Return the [x, y] coordinate for the center point of the cell that contains the specified text.  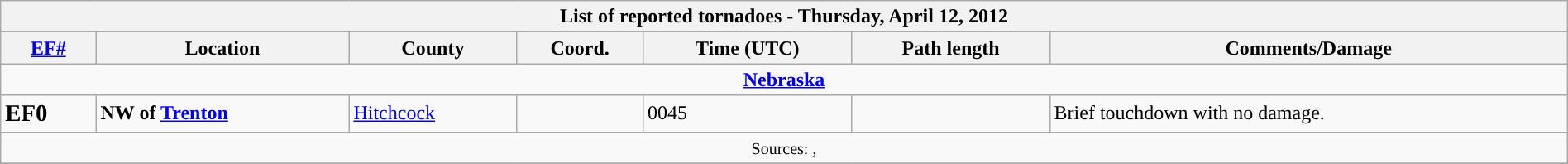
Sources: , [784, 147]
Nebraska [784, 80]
EF0 [48, 113]
NW of Trenton [222, 113]
Time (UTC) [748, 48]
Hitchcock [433, 113]
Location [222, 48]
Coord. [580, 48]
0045 [748, 113]
EF# [48, 48]
Comments/Damage [1308, 48]
County [433, 48]
Brief touchdown with no damage. [1308, 113]
Path length [951, 48]
List of reported tornadoes - Thursday, April 12, 2012 [784, 17]
